Return the [X, Y] coordinate for the center point of the cell that contains the specified text.  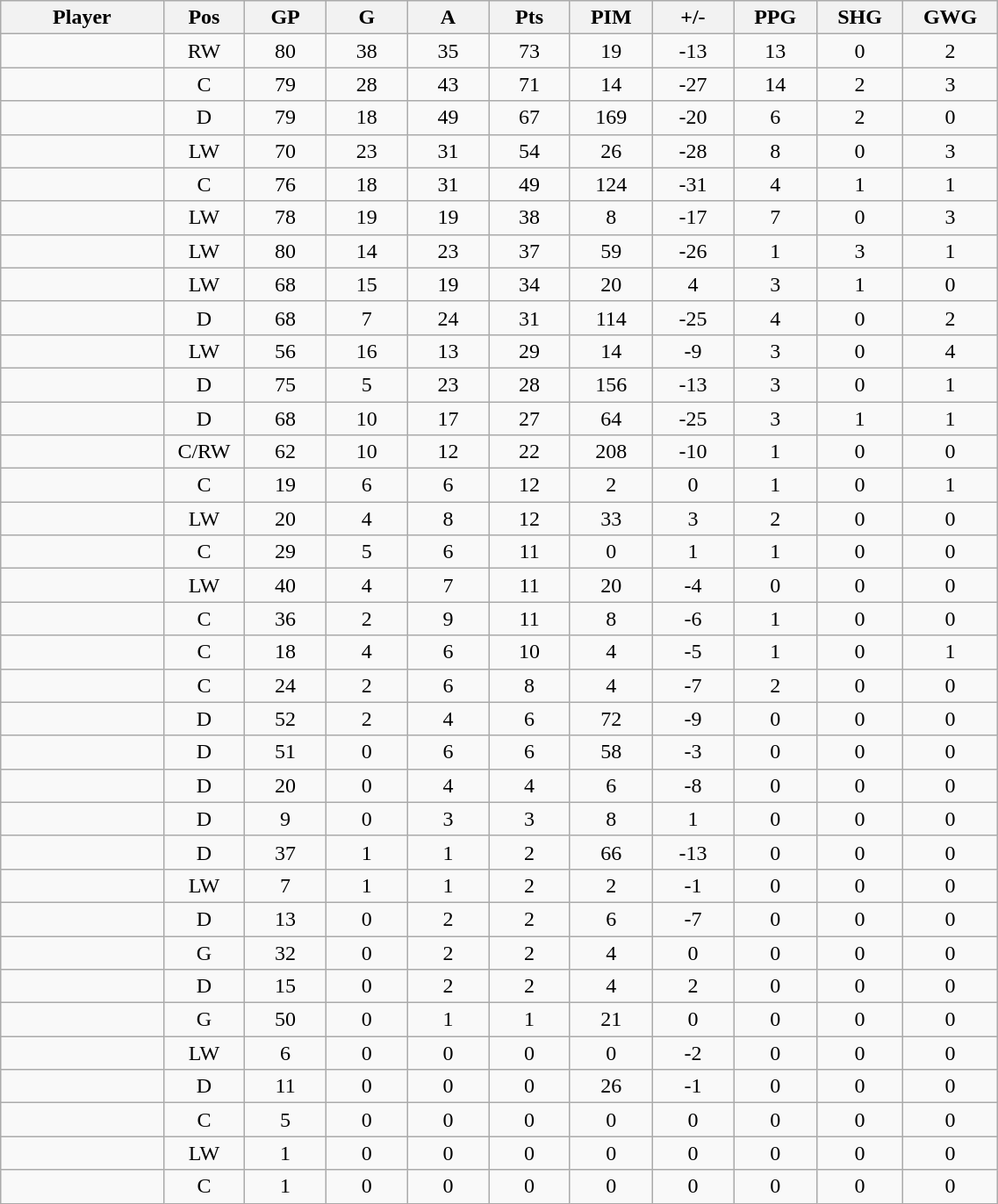
208 [611, 452]
Player [83, 18]
-4 [693, 585]
32 [286, 952]
22 [530, 452]
+/- [693, 18]
75 [286, 384]
66 [611, 852]
124 [611, 184]
A [448, 18]
43 [448, 84]
35 [448, 51]
76 [286, 184]
59 [611, 251]
-10 [693, 452]
56 [286, 351]
40 [286, 585]
51 [286, 752]
GWG [950, 18]
-3 [693, 752]
-2 [693, 1053]
RW [204, 51]
52 [286, 719]
-26 [693, 251]
70 [286, 151]
GP [286, 18]
36 [286, 619]
50 [286, 1020]
73 [530, 51]
PPG [776, 18]
27 [530, 419]
67 [530, 118]
17 [448, 419]
SHG [860, 18]
156 [611, 384]
33 [611, 519]
72 [611, 719]
34 [530, 284]
PIM [611, 18]
58 [611, 752]
C/RW [204, 452]
71 [530, 84]
Pts [530, 18]
-28 [693, 151]
64 [611, 419]
16 [367, 351]
78 [286, 218]
Pos [204, 18]
62 [286, 452]
-6 [693, 619]
54 [530, 151]
-17 [693, 218]
114 [611, 318]
169 [611, 118]
-5 [693, 652]
-27 [693, 84]
-31 [693, 184]
-8 [693, 785]
21 [611, 1020]
-20 [693, 118]
